Capture the cell that displays the provided text and extract its (X, Y) central coordinate. 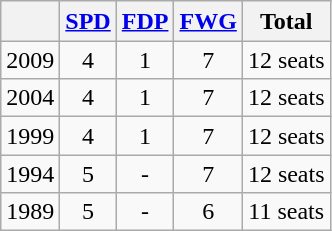
6 (208, 212)
2004 (30, 98)
11 seats (286, 212)
SPD (88, 21)
Total (286, 21)
1989 (30, 212)
1999 (30, 136)
1994 (30, 174)
FWG (208, 21)
2009 (30, 60)
FDP (145, 21)
